Locate the cell with the specified text and output its [x, y] center coordinate. 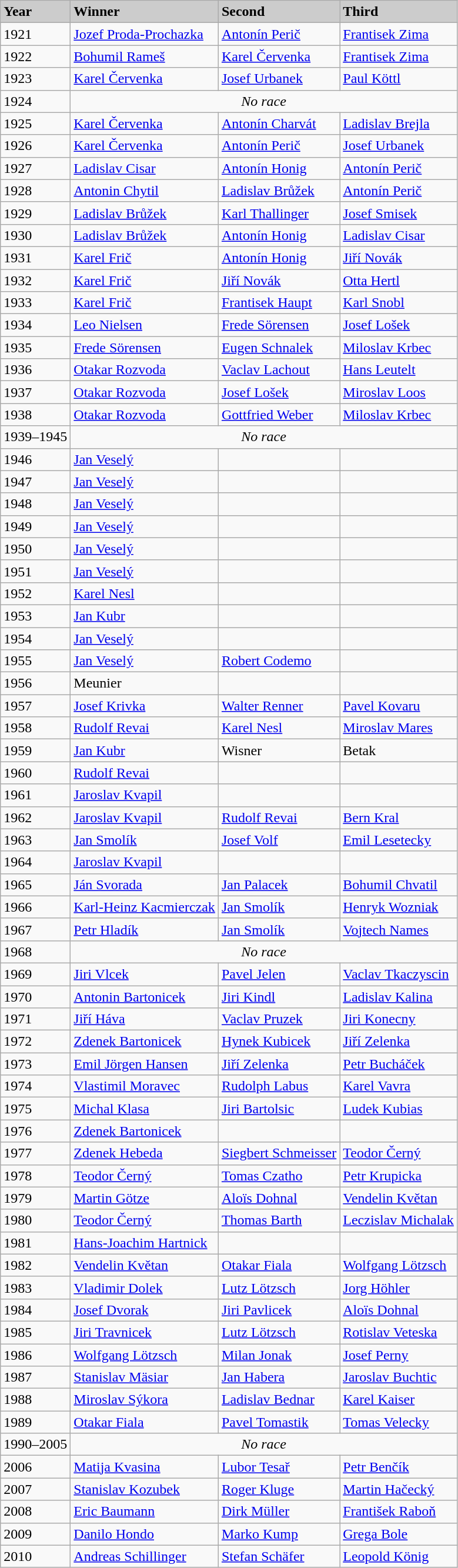
Eric Baumann [145, 1512]
Vladimir Dolek [145, 1287]
1980 [35, 1220]
Otta Hertl [399, 281]
1922 [35, 56]
1925 [35, 124]
Leopold König [399, 1556]
Tomas Velecky [399, 1422]
2006 [35, 1467]
1939–1945 [35, 437]
Stefan Schäfer [279, 1556]
Jan Habera [279, 1377]
Jorg Höhler [399, 1287]
Marko Kump [279, 1534]
Frantisek Haupt [279, 303]
1964 [35, 862]
1952 [35, 593]
Petr Bucháček [399, 1064]
1981 [35, 1243]
František Raboň [399, 1512]
2007 [35, 1489]
Jiri Vlcek [145, 974]
1977 [35, 1153]
1950 [35, 549]
1946 [35, 459]
1985 [35, 1332]
Second [279, 12]
Miroslav Mares [399, 728]
1924 [35, 101]
1973 [35, 1064]
Pavel Jelen [279, 974]
1966 [35, 907]
1986 [35, 1355]
Josef Dvorak [145, 1310]
1957 [35, 706]
1933 [35, 303]
1954 [35, 638]
1971 [35, 1019]
1976 [35, 1131]
1987 [35, 1377]
Vaclav Tkaczyscin [399, 974]
Bohumil Chvatil [399, 885]
Andreas Schillinger [145, 1556]
1921 [35, 34]
1947 [35, 482]
1928 [35, 191]
1935 [35, 348]
Meunier [145, 683]
1988 [35, 1400]
1937 [35, 392]
1926 [35, 146]
1969 [35, 974]
Jiri Pavlicek [279, 1310]
Josef Volf [279, 840]
Ladislav Brejla [399, 124]
Jiri Konecny [399, 1019]
1930 [35, 235]
Tomas Czatho [279, 1176]
Michal Klasa [145, 1109]
Jiri Kindl [279, 997]
Petr Hladík [145, 929]
1965 [35, 885]
Jaroslav Buchtic [399, 1377]
Miroslav Loos [399, 392]
Petr Krupicka [399, 1176]
1963 [35, 840]
Karl Snobl [399, 303]
Ladislav Bednar [279, 1400]
2010 [35, 1556]
1962 [35, 818]
Milan Jonak [279, 1355]
Josef Perny [399, 1355]
Antonin Bartonicek [145, 997]
1968 [35, 952]
Jiri Bartolsic [279, 1109]
1989 [35, 1422]
Wisner [279, 750]
Miroslav Sýkora [145, 1400]
Bern Kral [399, 818]
Thomas Barth [279, 1220]
Winner [145, 12]
1936 [35, 370]
1931 [35, 258]
Hynek Kubicek [279, 1042]
1955 [35, 661]
Hans Leutelt [399, 370]
1984 [35, 1310]
Lubor Tesař [279, 1467]
Grega Bole [399, 1534]
1978 [35, 1176]
Henryk Wozniak [399, 907]
1929 [35, 213]
Karel Vavra [399, 1086]
Martin Götze [145, 1198]
Matija Kvasina [145, 1467]
1948 [35, 504]
1990–2005 [35, 1444]
Danilo Hondo [145, 1534]
Emil Lesetecky [399, 840]
1983 [35, 1287]
2009 [35, 1534]
1974 [35, 1086]
1951 [35, 571]
Vojtech Names [399, 929]
Vaclav Pruzek [279, 1019]
1982 [35, 1265]
1938 [35, 415]
1934 [35, 325]
1927 [35, 168]
1956 [35, 683]
Karel Kaiser [399, 1400]
Stanislav Kozubek [145, 1489]
Leo Nielsen [145, 325]
Vaclav Lachout [279, 370]
Roger Kluge [279, 1489]
Jozef Proda-Prochazka [145, 34]
Ludek Kubias [399, 1109]
Ján Svorada [145, 885]
Karl Thallinger [279, 213]
1923 [35, 79]
1975 [35, 1109]
Leczislav Michalak [399, 1220]
Paul Köttl [399, 79]
Gottfried Weber [279, 415]
Eugen Schnalek [279, 348]
Karl-Heinz Kacmierczak [145, 907]
1958 [35, 728]
1960 [35, 773]
Vlastimil Moravec [145, 1086]
Dirk Müller [279, 1512]
Robert Codemo [279, 661]
1961 [35, 795]
1972 [35, 1042]
Rotislav Veteska [399, 1332]
Emil Jörgen Hansen [145, 1064]
Josef Smisek [399, 213]
1949 [35, 526]
Josef Krivka [145, 706]
Third [399, 12]
1970 [35, 997]
Rudolph Labus [279, 1086]
1967 [35, 929]
Siegbert Schmeisser [279, 1153]
Pavel Tomastik [279, 1422]
2008 [35, 1512]
Antonín Charvát [279, 124]
Martin Hačecký [399, 1489]
Ladislav Kalina [399, 997]
Betak [399, 750]
Jan Palacek [279, 885]
Year [35, 12]
1932 [35, 281]
1979 [35, 1198]
Antonin Chytil [145, 191]
Petr Benčík [399, 1467]
Stanislav Mäsiar [145, 1377]
Hans-Joachim Hartnick [145, 1243]
Walter Renner [279, 706]
Bohumil Rameš [145, 56]
Zdenek Hebeda [145, 1153]
1959 [35, 750]
Pavel Kovaru [399, 706]
Jiri Travnicek [145, 1332]
Jiří Háva [145, 1019]
1953 [35, 616]
